From the cell containing the given text, extract its center point as [X, Y] coordinate. 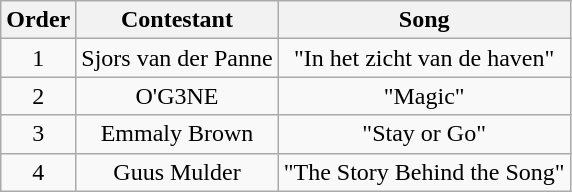
O'G3NE [177, 96]
2 [38, 96]
Emmaly Brown [177, 134]
Order [38, 20]
4 [38, 172]
1 [38, 58]
3 [38, 134]
Song [424, 20]
"The Story Behind the Song" [424, 172]
"Magic" [424, 96]
Sjors van der Panne [177, 58]
Guus Mulder [177, 172]
"In het zicht van de haven" [424, 58]
"Stay or Go" [424, 134]
Contestant [177, 20]
